Extract the [X, Y] coordinate from the center of the cell holding the provided text.  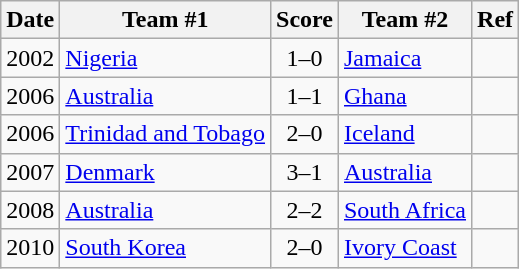
Ivory Coast [404, 248]
Nigeria [166, 58]
2002 [30, 58]
Iceland [404, 134]
Team #2 [404, 20]
2–2 [305, 210]
1–0 [305, 58]
Trinidad and Tobago [166, 134]
3–1 [305, 172]
Denmark [166, 172]
Ref [496, 20]
Team #1 [166, 20]
Score [305, 20]
1–1 [305, 96]
Date [30, 20]
2007 [30, 172]
2008 [30, 210]
2010 [30, 248]
Ghana [404, 96]
South Africa [404, 210]
South Korea [166, 248]
Jamaica [404, 58]
